Extract the (x, y) coordinate from the center of the cell holding the provided text.  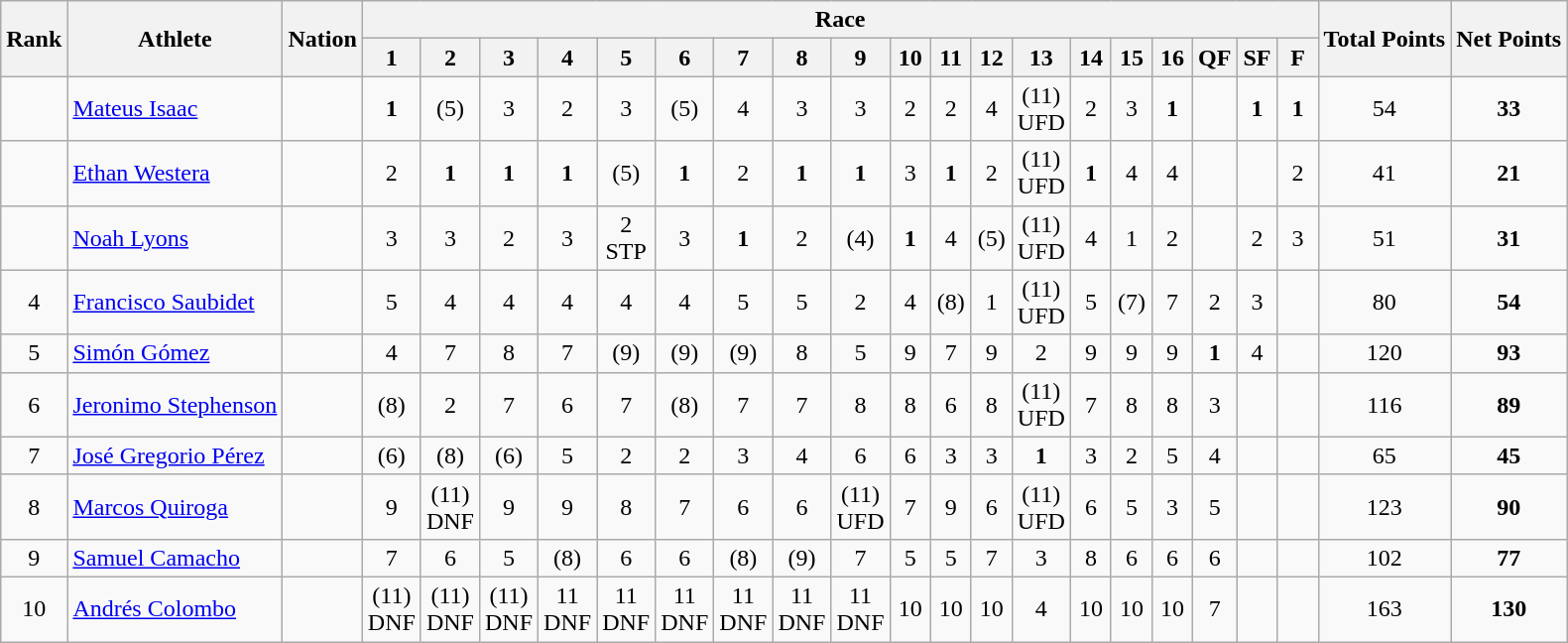
F (1297, 58)
Ethan Westera (175, 173)
Andrés Colombo (175, 609)
77 (1509, 558)
Rank (34, 39)
(4) (861, 238)
(7) (1131, 302)
93 (1509, 353)
QF (1215, 58)
21 (1509, 173)
José Gregorio Pérez (175, 455)
16 (1172, 58)
Athlete (175, 39)
Race (840, 20)
12 (992, 58)
Nation (322, 39)
31 (1509, 238)
123 (1385, 506)
14 (1091, 58)
2STP (627, 238)
33 (1509, 109)
Net Points (1509, 39)
90 (1509, 506)
41 (1385, 173)
Simón Gómez (175, 353)
Samuel Camacho (175, 558)
116 (1385, 405)
Jeronimo Stephenson (175, 405)
11 (950, 58)
Total Points (1385, 39)
163 (1385, 609)
15 (1131, 58)
Noah Lyons (175, 238)
65 (1385, 455)
120 (1385, 353)
45 (1509, 455)
13 (1041, 58)
Francisco Saubidet (175, 302)
Mateus Isaac (175, 109)
102 (1385, 558)
SF (1258, 58)
80 (1385, 302)
Marcos Quiroga (175, 506)
51 (1385, 238)
89 (1509, 405)
130 (1509, 609)
